Extract the (X, Y) coordinate from the center of the cell holding the provided text.  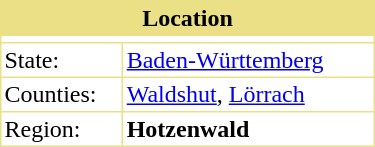
Waldshut, Lörrach (249, 94)
Location (188, 18)
Baden-Württemberg (249, 60)
Region: (62, 128)
State: (62, 60)
Counties: (62, 94)
Hotzenwald (249, 128)
